Locate the cell with the specified text and output its (X, Y) center coordinate. 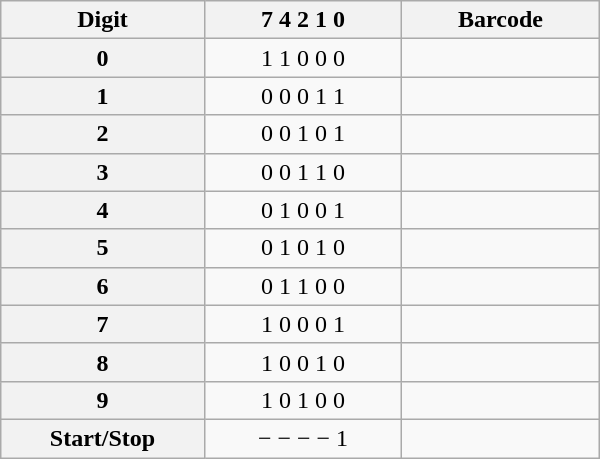
3 (102, 172)
7 (102, 324)
Start/Stop (102, 438)
9 (102, 400)
0 0 0 1 1 (302, 96)
1 0 0 0 1 (302, 324)
Barcode (501, 20)
− − − − 1 (302, 438)
0 (102, 58)
1 0 0 1 0 (302, 362)
6 (102, 286)
5 (102, 248)
1 (102, 96)
0 1 0 1 0 (302, 248)
0 0 1 1 0 (302, 172)
0 1 0 0 1 (302, 210)
8 (102, 362)
Digit (102, 20)
2 (102, 134)
4 (102, 210)
7 4 2 1 0 (302, 20)
1 1 0 0 0 (302, 58)
0 0 1 0 1 (302, 134)
0 1 1 0 0 (302, 286)
1 0 1 0 0 (302, 400)
